Determine the [x, y] coordinate at the center of the cell enclosing the given text.  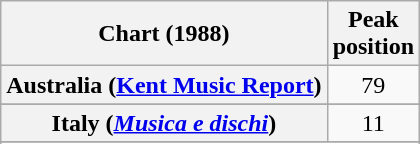
Italy (Musica e dischi) [164, 123]
Chart (1988) [164, 34]
79 [373, 85]
Australia (Kent Music Report) [164, 85]
11 [373, 123]
Peakposition [373, 34]
